For the text-containing cell, return its midpoint in [x, y] coordinate format. 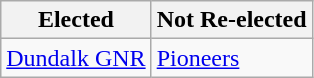
Not Re-elected [232, 20]
Dundalk GNR [76, 58]
Elected [76, 20]
Pioneers [232, 58]
